Search for the cell housing the specified text and yield its [x, y] center coordinate. 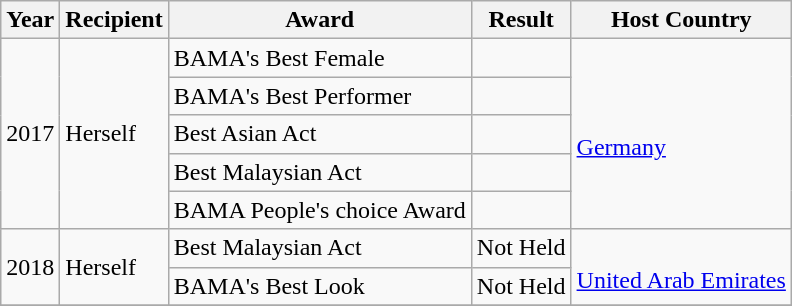
United Arab Emirates [681, 267]
Result [521, 20]
BAMA's Best Female [320, 58]
Germany [681, 134]
Recipient [114, 20]
BAMA's Best Performer [320, 96]
BAMA People's choice Award [320, 210]
Host Country [681, 20]
Award [320, 20]
2017 [30, 134]
2018 [30, 267]
BAMA's Best Look [320, 286]
Best Asian Act [320, 134]
Year [30, 20]
